Output the [x, y] coordinate of the center of the cell containing the given text.  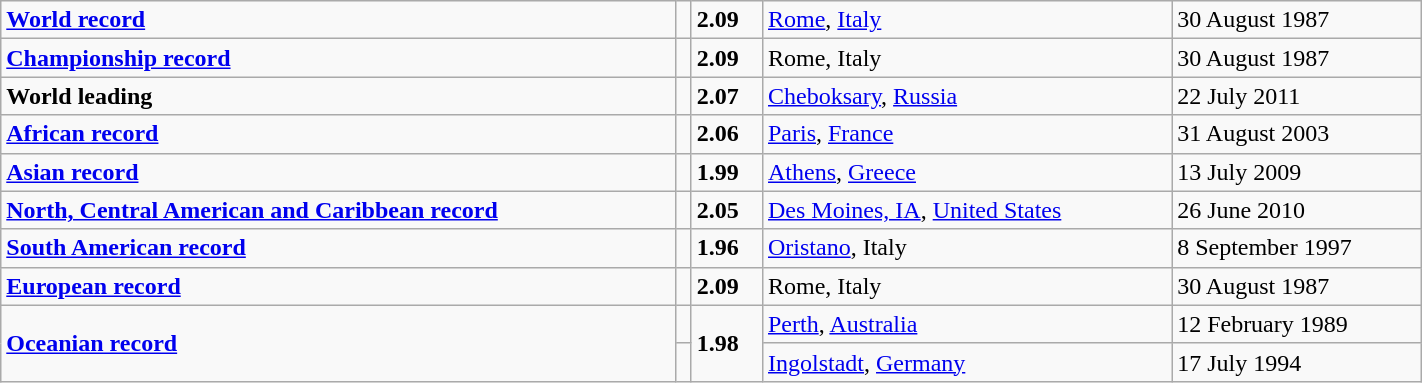
Athens, Greece [966, 172]
Oceanian record [339, 343]
1.99 [726, 172]
Cheboksary, Russia [966, 96]
European record [339, 286]
13 July 2009 [1297, 172]
South American record [339, 248]
26 June 2010 [1297, 210]
2.06 [726, 134]
22 July 2011 [1297, 96]
8 September 1997 [1297, 248]
World record [339, 20]
17 July 1994 [1297, 362]
1.98 [726, 343]
North, Central American and Caribbean record [339, 210]
Des Moines, IA, United States [966, 210]
2.07 [726, 96]
Championship record [339, 58]
31 August 2003 [1297, 134]
Oristano, Italy [966, 248]
Paris, France [966, 134]
World leading [339, 96]
1.96 [726, 248]
12 February 1989 [1297, 324]
2.05 [726, 210]
Perth, Australia [966, 324]
Ingolstadt, Germany [966, 362]
African record [339, 134]
Asian record [339, 172]
